Determine the [X, Y] coordinate at the center of the cell enclosing the given text.  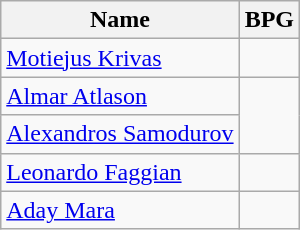
Name [120, 20]
Motiejus Krivas [120, 58]
Aday Mara [120, 210]
Alexandros Samodurov [120, 134]
BPG [269, 20]
Almar Atlason [120, 96]
Leonardo Faggian [120, 172]
